Find where the given text appears and provide that cell's center as (x, y) coordinate. 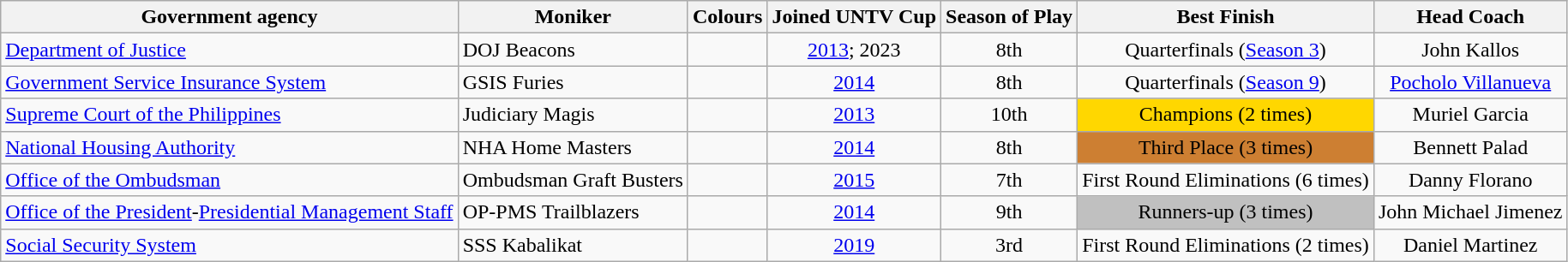
First Round Eliminations (6 times) (1226, 180)
Daniel Martinez (1470, 245)
Bennett Palad (1470, 147)
Muriel Garcia (1470, 115)
OP-PMS Trailblazers (573, 212)
2013 (854, 115)
Best Finish (1226, 17)
Danny Florano (1470, 180)
SSS Kabalikat (573, 245)
3rd (1010, 245)
Third Place (3 times) (1226, 147)
Pocholo Villanueva (1470, 82)
Champions (2 times) (1226, 115)
Season of Play (1010, 17)
Joined UNTV Cup (854, 17)
Judiciary Magis (573, 115)
GSIS Furies (573, 82)
First Round Eliminations (2 times) (1226, 245)
Office of the Ombudsman (230, 180)
Supreme Court of the Philippines (230, 115)
Ombudsman Graft Busters (573, 180)
John Michael Jimenez (1470, 212)
Government Service Insurance System (230, 82)
DOJ Beacons (573, 50)
Head Coach (1470, 17)
9th (1010, 212)
John Kallos (1470, 50)
Government agency (230, 17)
Colours (727, 17)
7th (1010, 180)
2019 (854, 245)
Office of the President-Presidential Management Staff (230, 212)
10th (1010, 115)
2015 (854, 180)
Runners-up (3 times) (1226, 212)
NHA Home Masters (573, 147)
Social Security System (230, 245)
Quarterfinals (Season 9) (1226, 82)
Moniker (573, 17)
Quarterfinals (Season 3) (1226, 50)
National Housing Authority (230, 147)
2013; 2023 (854, 50)
Department of Justice (230, 50)
